Provide the [x, y] coordinate of the cell's center where the given text is located.  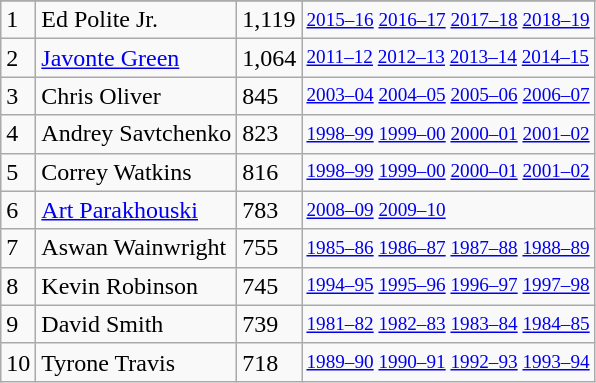
Javonte Green [136, 58]
823 [270, 134]
Aswan Wainwright [136, 248]
1994–95 1995–96 1996–97 1997–98 [448, 286]
816 [270, 172]
1981–82 1982–83 1983–84 1984–85 [448, 324]
1,064 [270, 58]
4 [18, 134]
2008–09 2009–10 [448, 210]
1989–90 1990–91 1992–93 1993–94 [448, 362]
2015–16 2016–17 2017–18 2018–19 [448, 20]
718 [270, 362]
Kevin Robinson [136, 286]
2003–04 2004–05 2005–06 2006–07 [448, 96]
10 [18, 362]
755 [270, 248]
Ed Polite Jr. [136, 20]
Correy Watkins [136, 172]
1,119 [270, 20]
6 [18, 210]
3 [18, 96]
Tyrone Travis [136, 362]
1985–86 1986–87 1987–88 1988–89 [448, 248]
Andrey Savtchenko [136, 134]
745 [270, 286]
783 [270, 210]
David Smith [136, 324]
1 [18, 20]
5 [18, 172]
2011–12 2012–13 2013–14 2014–15 [448, 58]
2 [18, 58]
739 [270, 324]
Chris Oliver [136, 96]
Art Parakhouski [136, 210]
7 [18, 248]
9 [18, 324]
8 [18, 286]
845 [270, 96]
